Find where the given text appears and provide that cell's center as [X, Y] coordinate. 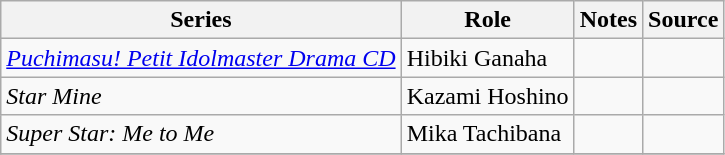
Role [488, 20]
Hibiki Ganaha [488, 58]
Notes [608, 20]
Star Mine [201, 96]
Super Star: Me to Me [201, 134]
Mika Tachibana [488, 134]
Source [684, 20]
Puchimasu! Petit Idolmaster Drama CD [201, 58]
Kazami Hoshino [488, 96]
Series [201, 20]
